Detect which cell encompasses the target text, then output its (x, y) center coordinate. 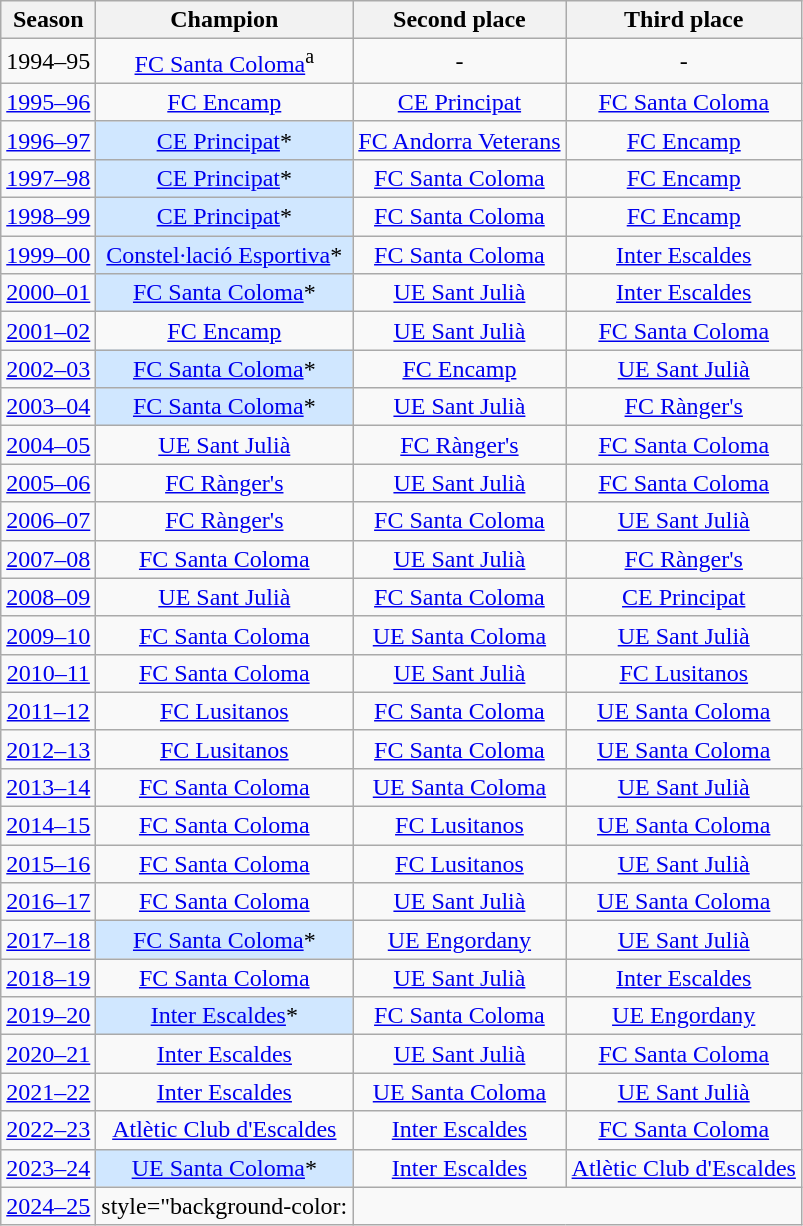
2000–01 (48, 293)
2011–12 (48, 711)
1994–95 (48, 62)
FC Santa Colomaa (224, 62)
Third place (684, 20)
2023–24 (48, 1168)
2009–10 (48, 635)
style="background-color: (224, 1206)
2004–05 (48, 445)
2021–22 (48, 1092)
1995–96 (48, 102)
2014–15 (48, 826)
2012–13 (48, 749)
2017–18 (48, 940)
2013–14 (48, 787)
2018–19 (48, 978)
2001–02 (48, 331)
Season (48, 20)
2016–17 (48, 902)
1998–99 (48, 217)
Constel·lació Esportiva* (224, 255)
2015–16 (48, 864)
1997–98 (48, 178)
2010–11 (48, 673)
2002–03 (48, 369)
2020–21 (48, 1054)
2008–09 (48, 597)
Inter Escaldes* (224, 1016)
Champion (224, 20)
2003–04 (48, 407)
Second place (460, 20)
1999–00 (48, 255)
2007–08 (48, 559)
UE Santa Coloma* (224, 1168)
2022–23 (48, 1130)
1996–97 (48, 140)
FC Andorra Veterans (460, 140)
2019–20 (48, 1016)
2024–25 (48, 1206)
2005–06 (48, 483)
2006–07 (48, 521)
